Provide the [x, y] coordinate of the cell's center where the given text is located.  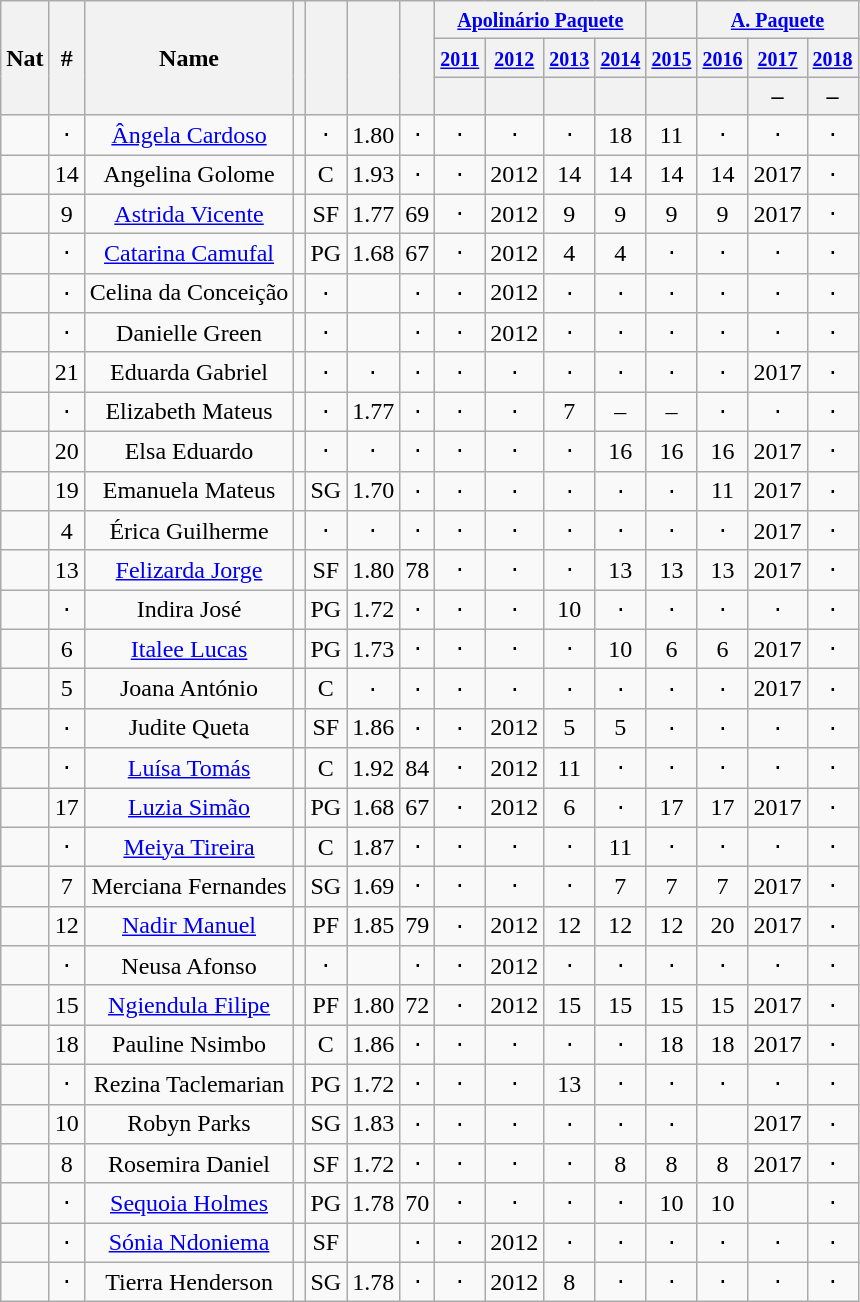
Italee Lucas [189, 649]
Name [189, 58]
Meiya Tireira [189, 847]
Robyn Parks [189, 1124]
Elizabeth Mateus [189, 412]
Nat [25, 58]
Astrida Vicente [189, 214]
Ngiendula Filipe [189, 1005]
69 [418, 214]
84 [418, 768]
Celina da Conceição [189, 293]
1.87 [374, 847]
2018 [832, 58]
1.93 [374, 174]
72 [418, 1005]
Elsa Eduardo [189, 451]
Sequoia Holmes [189, 1203]
78 [418, 570]
Apolinário Paquete [540, 20]
2015 [672, 58]
Catarina Camufal [189, 254]
19 [66, 491]
Pauline Nsimbo [189, 1045]
Felizarda Jorge [189, 570]
1.70 [374, 491]
Luísa Tomás [189, 768]
70 [418, 1203]
1.83 [374, 1124]
Eduarda Gabriel [189, 372]
2011 [460, 58]
Rosemira Daniel [189, 1164]
# [66, 58]
Ângela Cardoso [189, 135]
Tierra Henderson [189, 1282]
Érica Guilherme [189, 531]
Emanuela Mateus [189, 491]
Sónia Ndoniema [189, 1243]
1.85 [374, 926]
Angelina Golome [189, 174]
Indira José [189, 610]
Merciana Fernandes [189, 887]
Judite Queta [189, 728]
1.69 [374, 887]
1.73 [374, 649]
79 [418, 926]
2016 [722, 58]
Nadir Manuel [189, 926]
2013 [570, 58]
Neusa Afonso [189, 966]
Danielle Green [189, 333]
Joana António [189, 689]
Luzia Simão [189, 808]
A. Paquete [778, 20]
Rezina Taclemarian [189, 1084]
2014 [620, 58]
1.92 [374, 768]
21 [66, 372]
